Identify which cell holds the provided text, then report its (x, y) central coordinate. 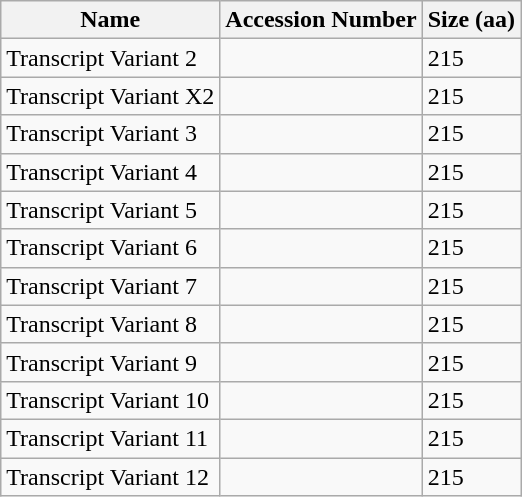
Transcript Variant 7 (110, 286)
Transcript Variant 12 (110, 477)
Transcript Variant 8 (110, 324)
Transcript Variant 9 (110, 362)
Transcript Variant X2 (110, 96)
Transcript Variant 11 (110, 438)
Accession Number (321, 20)
Size (aa) (471, 20)
Transcript Variant 3 (110, 134)
Transcript Variant 6 (110, 248)
Transcript Variant 5 (110, 210)
Name (110, 20)
Transcript Variant 4 (110, 172)
Transcript Variant 2 (110, 58)
Transcript Variant 10 (110, 400)
